Determine the (x, y) coordinate at the center of the cell enclosing the given text.  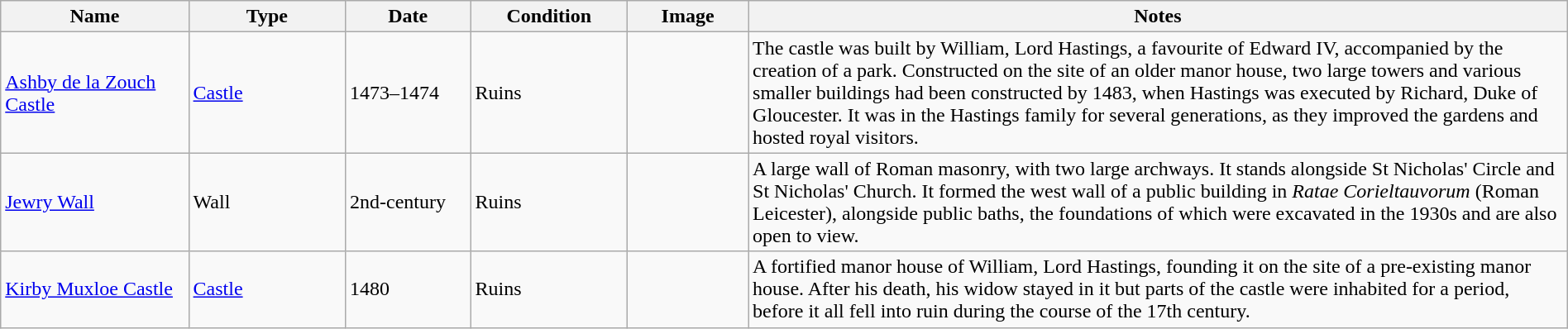
Condition (549, 17)
Name (94, 17)
Jewry Wall (94, 202)
Kirby Muxloe Castle (94, 289)
1473–1474 (409, 93)
Date (409, 17)
Type (266, 17)
Image (688, 17)
Wall (266, 202)
1480 (409, 289)
Notes (1158, 17)
2nd-century (409, 202)
Ashby de la Zouch Castle (94, 93)
